Find where the given text appears and provide that cell's center as [X, Y] coordinate. 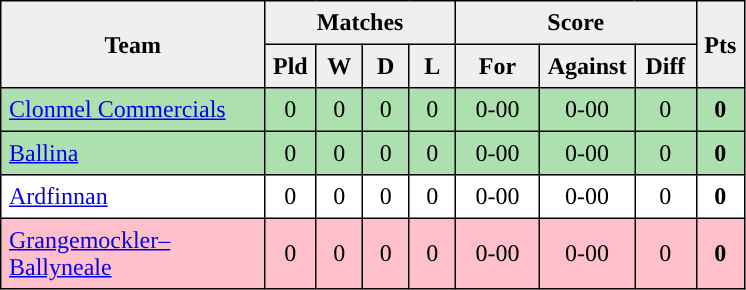
L [432, 66]
W [339, 66]
Team [133, 44]
Diff [666, 66]
Ballina [133, 153]
For [497, 66]
Clonmel Commercials [133, 110]
Pld [290, 66]
Score [576, 23]
D [385, 66]
Ardfinnan [133, 197]
Pts [720, 44]
Against [586, 66]
Grangemockler–Ballyneale [133, 253]
Matches [360, 23]
